From the cell containing the given text, extract its center point as [X, Y] coordinate. 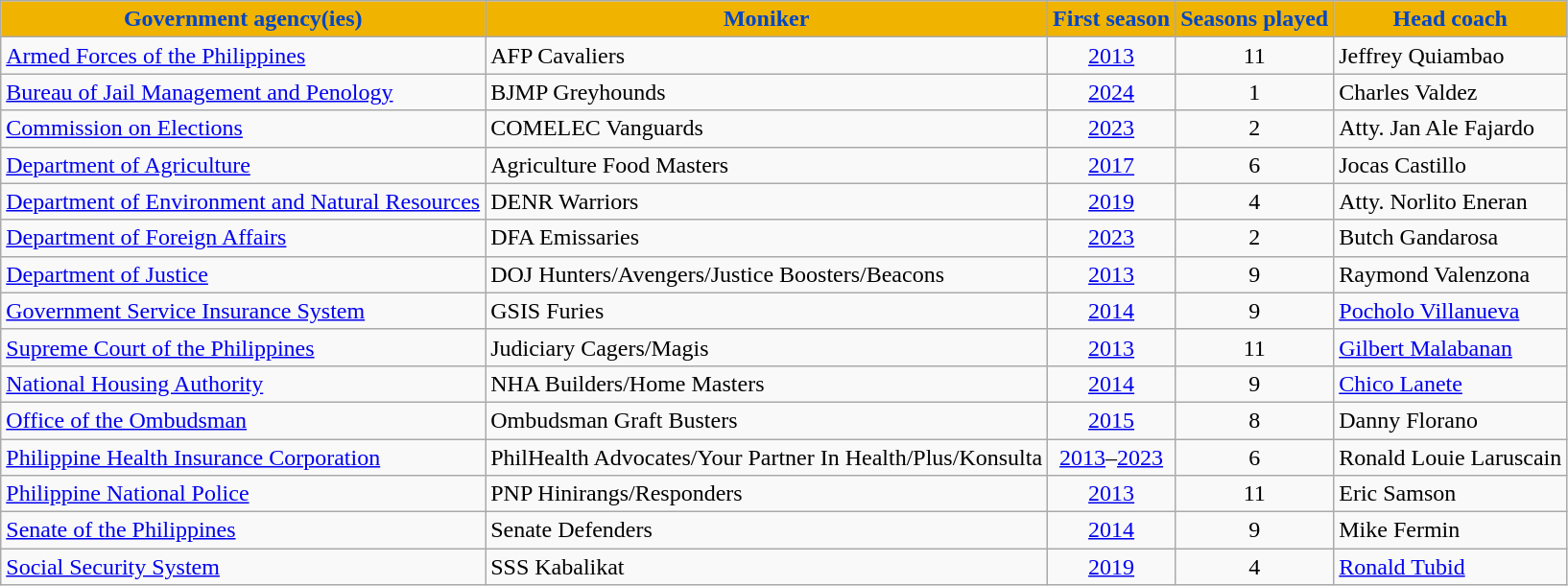
Senate of the Philippines [244, 530]
AFP Cavaliers [767, 56]
Philippine National Police [244, 494]
Government Service Insurance System [244, 311]
DFA Emissaries [767, 238]
NHA Builders/Home Masters [767, 384]
Atty. Norlito Eneran [1451, 201]
Mike Fermin [1451, 530]
1 [1255, 92]
Ronald Louie Laruscain [1451, 457]
First season [1111, 19]
2015 [1111, 420]
Supreme Court of the Philippines [244, 347]
Head coach [1451, 19]
Moniker [767, 19]
Agriculture Food Masters [767, 165]
DENR Warriors [767, 201]
Chico Lanete [1451, 384]
Seasons played [1255, 19]
BJMP Greyhounds [767, 92]
Eric Samson [1451, 494]
Atty. Jan Ale Fajardo [1451, 129]
Department of Agriculture [244, 165]
Danny Florano [1451, 420]
2013–2023 [1111, 457]
Pocholo Villanueva [1451, 311]
Office of the Ombudsman [244, 420]
Department of Foreign Affairs [244, 238]
COMELEC Vanguards [767, 129]
Charles Valdez [1451, 92]
Department of Environment and Natural Resources [244, 201]
2024 [1111, 92]
Government agency(ies) [244, 19]
Department of Justice [244, 274]
Gilbert Malabanan [1451, 347]
National Housing Authority [244, 384]
SSS Kabalikat [767, 567]
Philippine Health Insurance Corporation [244, 457]
Jeffrey Quiambao [1451, 56]
PhilHealth Advocates/Your Partner In Health/Plus/Konsulta [767, 457]
Armed Forces of the Philippines [244, 56]
Bureau of Jail Management and Penology [244, 92]
Jocas Castillo [1451, 165]
Butch Gandarosa [1451, 238]
PNP Hinirangs/Responders [767, 494]
Ombudsman Graft Busters [767, 420]
Ronald Tubid [1451, 567]
Judiciary Cagers/Magis [767, 347]
DOJ Hunters/Avengers/Justice Boosters/Beacons [767, 274]
Commission on Elections [244, 129]
8 [1255, 420]
2017 [1111, 165]
Senate Defenders [767, 530]
Raymond Valenzona [1451, 274]
GSIS Furies [767, 311]
Social Security System [244, 567]
